Identify which cell holds the provided text, then report its (X, Y) central coordinate. 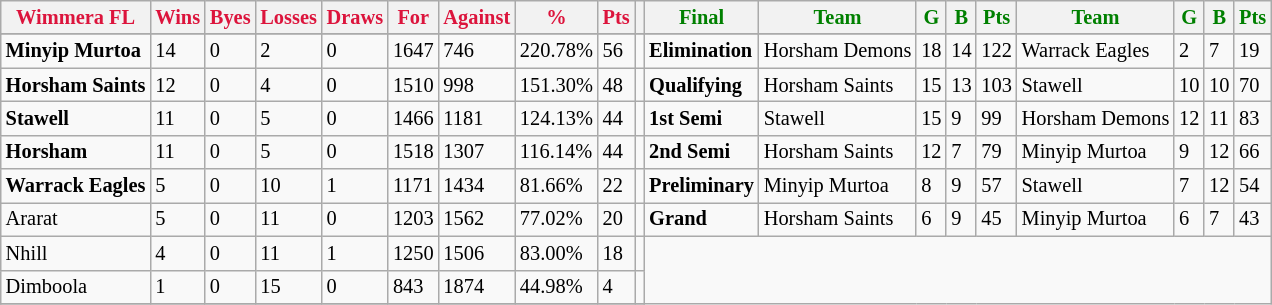
Nhill (76, 253)
2nd Semi (702, 152)
Grand (702, 219)
1st Semi (702, 118)
54 (1252, 186)
43 (1252, 219)
56 (616, 51)
83.00% (556, 253)
1510 (413, 85)
Wimmera FL (76, 17)
151.30% (556, 85)
% (556, 17)
57 (996, 186)
99 (996, 118)
79 (996, 152)
122 (996, 51)
1506 (476, 253)
22 (616, 186)
Qualifying (702, 85)
1171 (413, 186)
Horsham (76, 152)
1518 (413, 152)
116.14% (556, 152)
1181 (476, 118)
20 (616, 219)
Elimination (702, 51)
Dimboola (76, 287)
70 (1252, 85)
1647 (413, 51)
1466 (413, 118)
746 (476, 51)
Losses (288, 17)
1307 (476, 152)
81.66% (556, 186)
44.98% (556, 287)
Preliminary (702, 186)
998 (476, 85)
1434 (476, 186)
Final (702, 17)
103 (996, 85)
Against (476, 17)
1874 (476, 287)
220.78% (556, 51)
1562 (476, 219)
Wins (178, 17)
For (413, 17)
1203 (413, 219)
Draws (355, 17)
Byes (230, 17)
13 (961, 85)
Ararat (76, 219)
77.02% (556, 219)
48 (616, 85)
1250 (413, 253)
83 (1252, 118)
8 (931, 186)
843 (413, 287)
45 (996, 219)
124.13% (556, 118)
66 (1252, 152)
19 (1252, 51)
